Return (X, Y) of the center of cell containing provided text 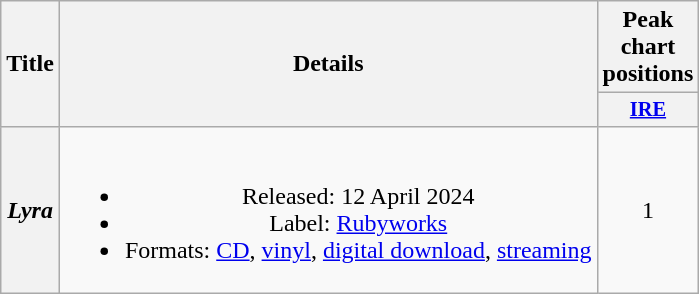
1 (648, 210)
Released: 12 April 2024Label: RubyworksFormats: CD, vinyl, digital download, streaming (328, 210)
Title (30, 64)
Lyra (30, 210)
IRE (648, 110)
Details (328, 64)
Peak chart positions (648, 47)
